Return the [X, Y] coordinate for the center point of the cell that contains the specified text.  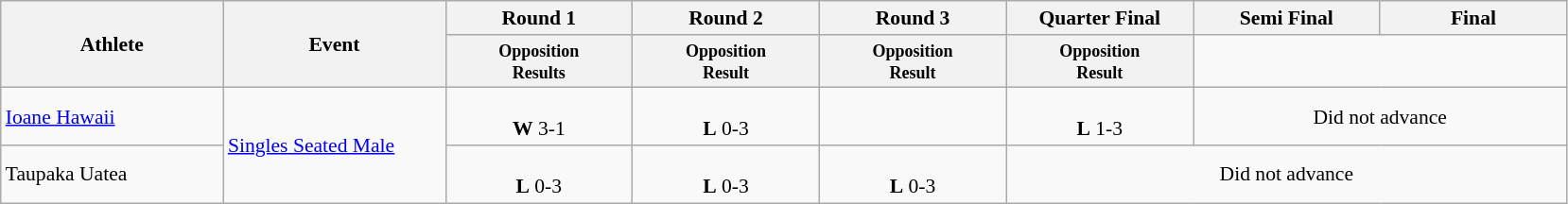
Ioane Hawaii [112, 117]
Round 3 [913, 18]
Round 1 [539, 18]
Event [335, 44]
W 3-1 [539, 117]
OppositionResults [539, 61]
Quarter Final [1100, 18]
Singles Seated Male [335, 145]
Semi Final [1287, 18]
Athlete [112, 44]
L 1-3 [1100, 117]
Taupaka Uatea [112, 174]
Round 2 [726, 18]
Final [1473, 18]
